Capture the cell that displays the provided text and extract its (X, Y) central coordinate. 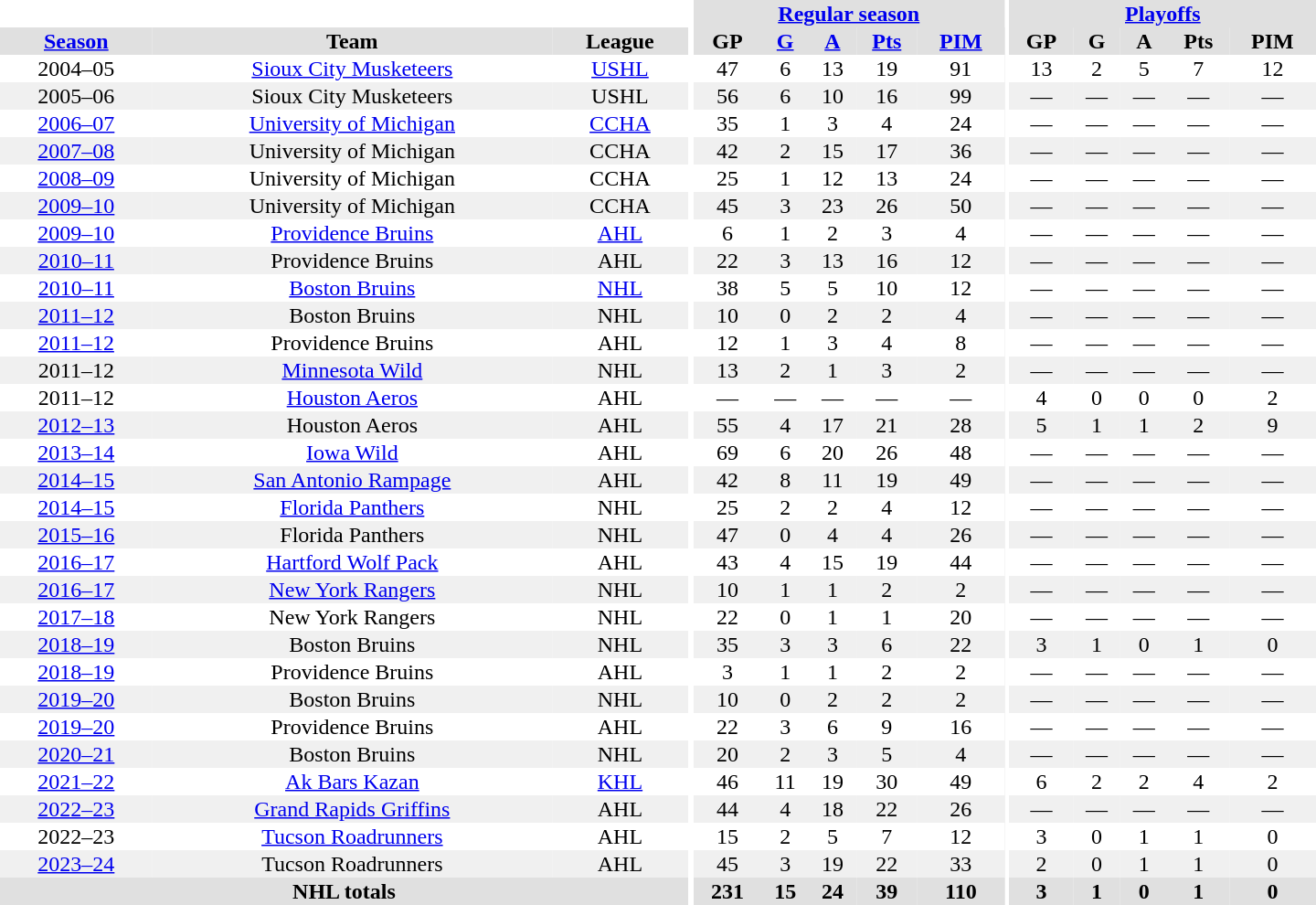
Regular season (849, 14)
2020–21 (77, 754)
2015–16 (77, 535)
2023–24 (77, 864)
2021–22 (77, 782)
Iowa Wild (353, 452)
NHL totals (344, 891)
231 (727, 891)
Season (77, 41)
League (620, 41)
21 (886, 425)
2007–08 (77, 151)
2013–14 (77, 452)
110 (961, 891)
48 (961, 452)
28 (961, 425)
46 (727, 782)
50 (961, 206)
2006–07 (77, 123)
2004–05 (77, 69)
2008–09 (77, 178)
69 (727, 452)
56 (727, 96)
23 (833, 206)
Minnesota Wild (353, 370)
36 (961, 151)
99 (961, 96)
38 (727, 288)
Hartford Wolf Pack (353, 562)
2017–18 (77, 617)
Grand Rapids Griffins (353, 809)
KHL (620, 782)
Team (353, 41)
2005–06 (77, 96)
39 (886, 891)
33 (961, 864)
43 (727, 562)
18 (833, 809)
30 (886, 782)
2012–13 (77, 425)
Playoffs (1162, 14)
San Antonio Rampage (353, 480)
Ak Bars Kazan (353, 782)
91 (961, 69)
55 (727, 425)
